For the text-containing cell, return its midpoint in [x, y] coordinate format. 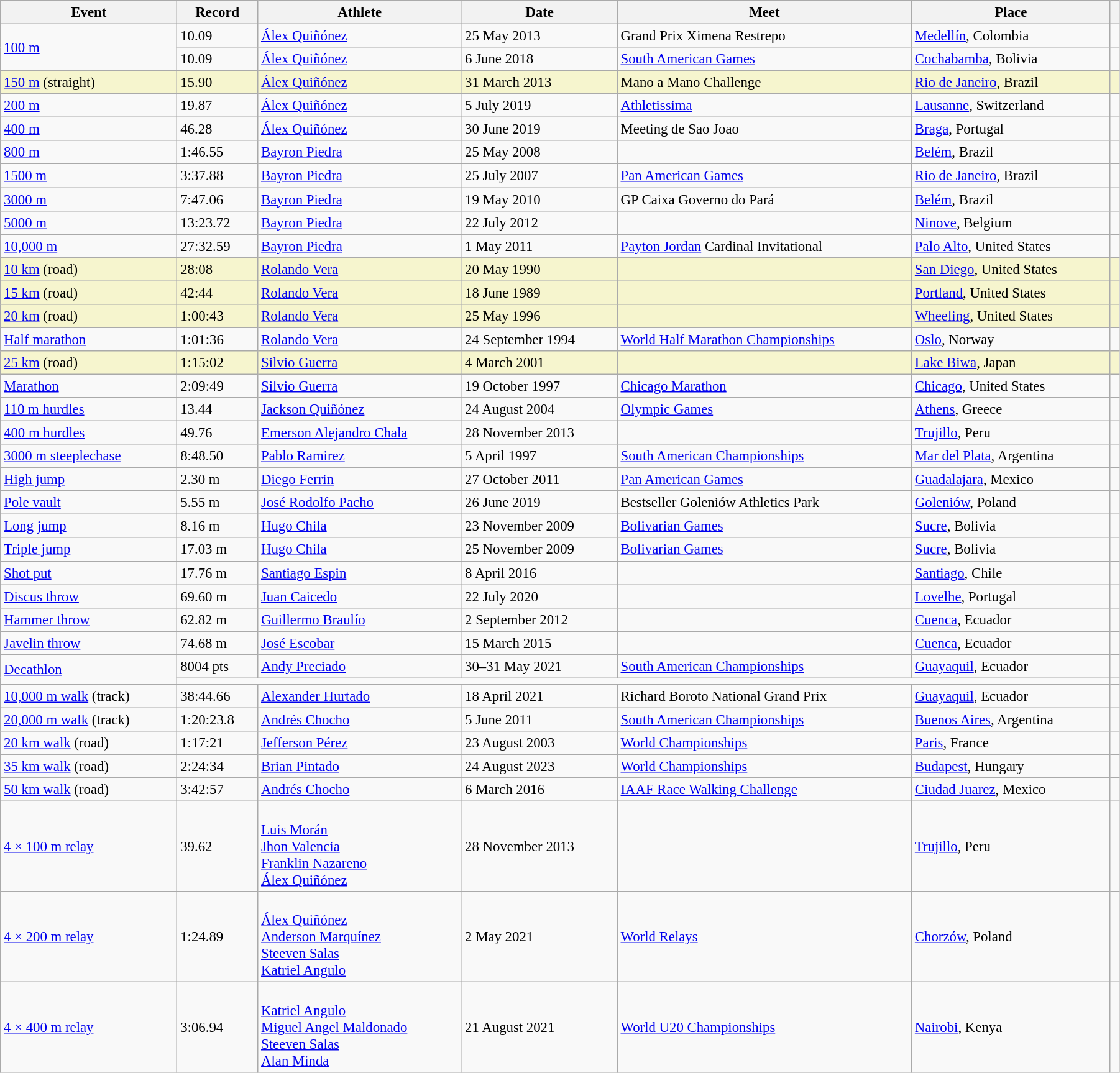
José Rodolfo Pacho [360, 503]
6 March 2016 [539, 790]
1:20:23.8 [218, 719]
1:17:21 [218, 743]
46.28 [218, 129]
Pole vault [89, 503]
Place [1011, 12]
42:44 [218, 293]
3:06.94 [218, 1028]
Chicago Marathon [764, 386]
Nairobi, Kenya [1011, 1028]
21 August 2021 [539, 1028]
GP Caixa Governo do Pará [764, 199]
69.60 m [218, 596]
Half marathon [89, 339]
Goleniów, Poland [1011, 503]
Wheeling, United States [1011, 316]
3:37.88 [218, 176]
17.03 m [218, 550]
Ninove, Belgium [1011, 222]
18 April 2021 [539, 696]
Hammer throw [89, 619]
39.62 [218, 847]
1 May 2011 [539, 246]
13.44 [218, 409]
Oslo, Norway [1011, 339]
Javelin throw [89, 643]
19.87 [218, 106]
22 July 2012 [539, 222]
Luis MoránJhon ValenciaFranklin NazarenoÁlex Quiñónez [360, 847]
Discus throw [89, 596]
17.76 m [218, 573]
10 km (road) [89, 269]
Meet [764, 12]
South American Games [764, 59]
Marathon [89, 386]
Santiago, Chile [1011, 573]
San Diego, United States [1011, 269]
3000 m steeplechase [89, 456]
Medellín, Colombia [1011, 36]
Portland, United States [1011, 293]
400 m [89, 129]
4 March 2001 [539, 363]
400 m hurdles [89, 433]
Chicago, United States [1011, 386]
25 May 2008 [539, 152]
25 July 2007 [539, 176]
23 November 2009 [539, 526]
8004 pts [218, 667]
Paris, France [1011, 743]
Palo Alto, United States [1011, 246]
Jackson Quiñónez [360, 409]
13:23.72 [218, 222]
8:48.50 [218, 456]
Bestseller Goleniów Athletics Park [764, 503]
4 × 100 m relay [89, 847]
IAAF Race Walking Challenge [764, 790]
25 May 1996 [539, 316]
Santiago Espin [360, 573]
27:32.59 [218, 246]
24 August 2004 [539, 409]
2:09:49 [218, 386]
2.30 m [218, 480]
49.76 [218, 433]
35 km walk (road) [89, 767]
Athens, Greece [1011, 409]
10,000 m walk (track) [89, 696]
Mar del Plata, Argentina [1011, 456]
Diego Ferrin [360, 480]
1:15:02 [218, 363]
High jump [89, 480]
Record [218, 12]
30 June 2019 [539, 129]
50 km walk (road) [89, 790]
74.68 m [218, 643]
4 × 200 m relay [89, 937]
22 July 2020 [539, 596]
20 km walk (road) [89, 743]
2:24:34 [218, 767]
5 July 2019 [539, 106]
Guadalajara, Mexico [1011, 480]
8 April 2016 [539, 573]
5 April 1997 [539, 456]
150 m (straight) [89, 83]
25 May 2013 [539, 36]
World Relays [764, 937]
6 June 2018 [539, 59]
Budapest, Hungary [1011, 767]
2 September 2012 [539, 619]
Mano a Mano Challenge [764, 83]
38:44.66 [218, 696]
15 km (road) [89, 293]
5.55 m [218, 503]
Lake Biwa, Japan [1011, 363]
15.90 [218, 83]
Athletissima [764, 106]
110 m hurdles [89, 409]
Cochabamba, Bolivia [1011, 59]
19 May 2010 [539, 199]
Payton Jordan Cardinal Invitational [764, 246]
24 September 1994 [539, 339]
19 October 1997 [539, 386]
26 June 2019 [539, 503]
Juan Caicedo [360, 596]
31 March 2013 [539, 83]
José Escobar [360, 643]
7:47.06 [218, 199]
1:46.55 [218, 152]
Lausanne, Switzerland [1011, 106]
Shot put [89, 573]
20 km (road) [89, 316]
Grand Prix Ximena Restrepo [764, 36]
Jefferson Pérez [360, 743]
Lovelhe, Portugal [1011, 596]
5000 m [89, 222]
30–31 May 2021 [539, 667]
25 November 2009 [539, 550]
28:08 [218, 269]
20 May 1990 [539, 269]
Athlete [360, 12]
Long jump [89, 526]
18 June 1989 [539, 293]
8.16 m [218, 526]
Guillermo Braulío [360, 619]
Álex QuiñónezAnderson MarquínezSteeven SalasKatriel Angulo [360, 937]
62.82 m [218, 619]
World U20 Championships [764, 1028]
Buenos Aires, Argentina [1011, 719]
10,000 m [89, 246]
25 km (road) [89, 363]
24 August 2023 [539, 767]
200 m [89, 106]
20,000 m walk (track) [89, 719]
27 October 2011 [539, 480]
Alexander Hurtado [360, 696]
1:24.89 [218, 937]
100 m [89, 47]
1500 m [89, 176]
4 × 400 m relay [89, 1028]
800 m [89, 152]
Date [539, 12]
Chorzów, Poland [1011, 937]
Richard Boroto National Grand Prix [764, 696]
3000 m [89, 199]
15 March 2015 [539, 643]
Event [89, 12]
Meeting de Sao Joao [764, 129]
5 June 2011 [539, 719]
2 May 2021 [539, 937]
Decathlon [89, 670]
Triple jump [89, 550]
3:42:57 [218, 790]
Pablo Ramirez [360, 456]
1:01:36 [218, 339]
Olympic Games [764, 409]
Andy Preciado [360, 667]
World Half Marathon Championships [764, 339]
Ciudad Juarez, Mexico [1011, 790]
Braga, Portugal [1011, 129]
Katriel AnguloMiguel Angel MaldonadoSteeven SalasAlan Minda [360, 1028]
Brian Pintado [360, 767]
Emerson Alejandro Chala [360, 433]
23 August 2003 [539, 743]
1:00:43 [218, 316]
